Find where the given text appears and provide that cell's center as (X, Y) coordinate. 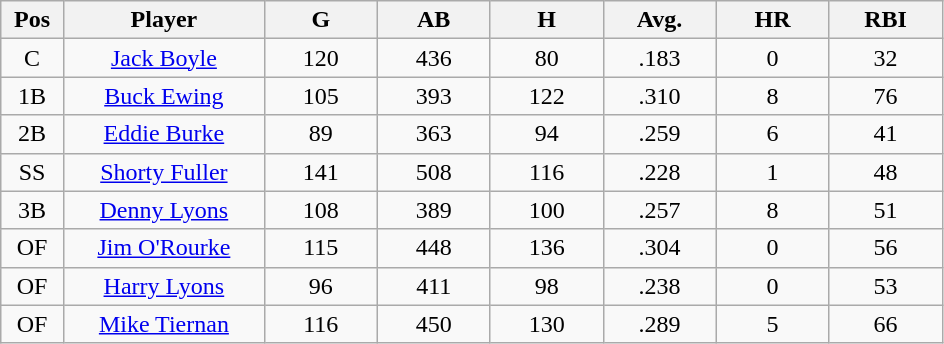
53 (886, 286)
450 (434, 324)
Mike Tiernan (164, 324)
1B (32, 96)
.238 (660, 286)
120 (320, 58)
.257 (660, 210)
94 (546, 134)
.183 (660, 58)
2B (32, 134)
51 (886, 210)
141 (320, 172)
411 (434, 286)
100 (546, 210)
C (32, 58)
Denny Lyons (164, 210)
115 (320, 248)
SS (32, 172)
56 (886, 248)
363 (434, 134)
Jim O'Rourke (164, 248)
Shorty Fuller (164, 172)
76 (886, 96)
98 (546, 286)
5 (772, 324)
.310 (660, 96)
3B (32, 210)
32 (886, 58)
Avg. (660, 20)
48 (886, 172)
Harry Lyons (164, 286)
Jack Boyle (164, 58)
RBI (886, 20)
122 (546, 96)
Pos (32, 20)
G (320, 20)
.304 (660, 248)
105 (320, 96)
108 (320, 210)
HR (772, 20)
.289 (660, 324)
AB (434, 20)
41 (886, 134)
389 (434, 210)
448 (434, 248)
130 (546, 324)
H (546, 20)
80 (546, 58)
89 (320, 134)
.259 (660, 134)
66 (886, 324)
6 (772, 134)
136 (546, 248)
1 (772, 172)
Eddie Burke (164, 134)
508 (434, 172)
393 (434, 96)
Buck Ewing (164, 96)
.228 (660, 172)
436 (434, 58)
96 (320, 286)
Player (164, 20)
